Pinpoint the cell where the given text exists, returning its (X, Y) midpoint coordinate. 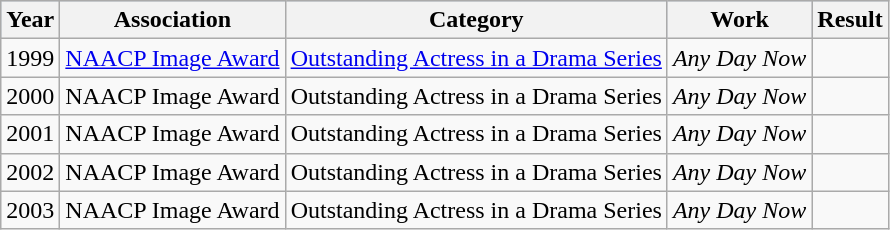
2002 (30, 172)
Category (476, 20)
1999 (30, 58)
2001 (30, 134)
Association (172, 20)
Result (850, 20)
2000 (30, 96)
2003 (30, 210)
Year (30, 20)
Work (739, 20)
